Identify which cell holds the provided text, then report its [X, Y] central coordinate. 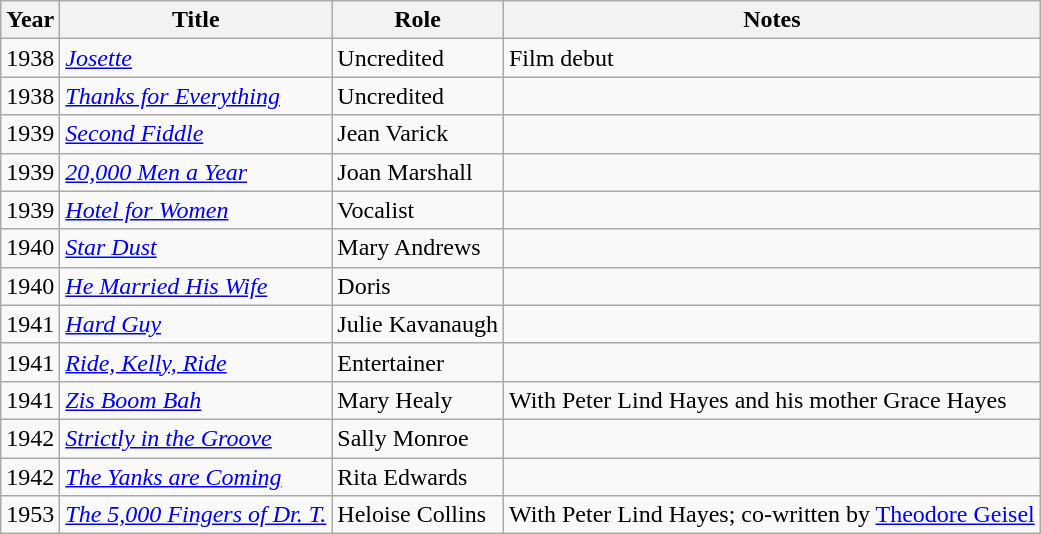
Hotel for Women [196, 210]
1953 [30, 515]
Jean Varick [418, 134]
Mary Healy [418, 400]
Sally Monroe [418, 438]
Josette [196, 58]
With Peter Lind Hayes; co-written by Theodore Geisel [772, 515]
Role [418, 20]
Notes [772, 20]
Second Fiddle [196, 134]
Vocalist [418, 210]
Thanks for Everything [196, 96]
Year [30, 20]
Mary Andrews [418, 248]
With Peter Lind Hayes and his mother Grace Hayes [772, 400]
Star Dust [196, 248]
Doris [418, 286]
Zis Boom Bah [196, 400]
The 5,000 Fingers of Dr. T. [196, 515]
Entertainer [418, 362]
Heloise Collins [418, 515]
The Yanks are Coming [196, 477]
Strictly in the Groove [196, 438]
Julie Kavanaugh [418, 324]
Title [196, 20]
He Married His Wife [196, 286]
Film debut [772, 58]
Ride, Kelly, Ride [196, 362]
Hard Guy [196, 324]
Rita Edwards [418, 477]
20,000 Men a Year [196, 172]
Joan Marshall [418, 172]
